Provide the [x, y] coordinate of the cell's center where the given text is located.  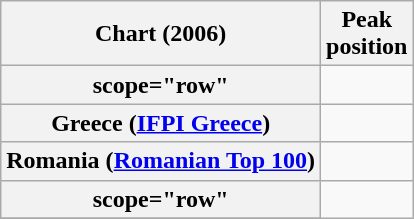
Romania (Romanian Top 100) [161, 161]
Chart (2006) [161, 34]
Greece (IFPI Greece) [161, 123]
Peakposition [367, 34]
